Return (x, y) of the center of cell containing provided text 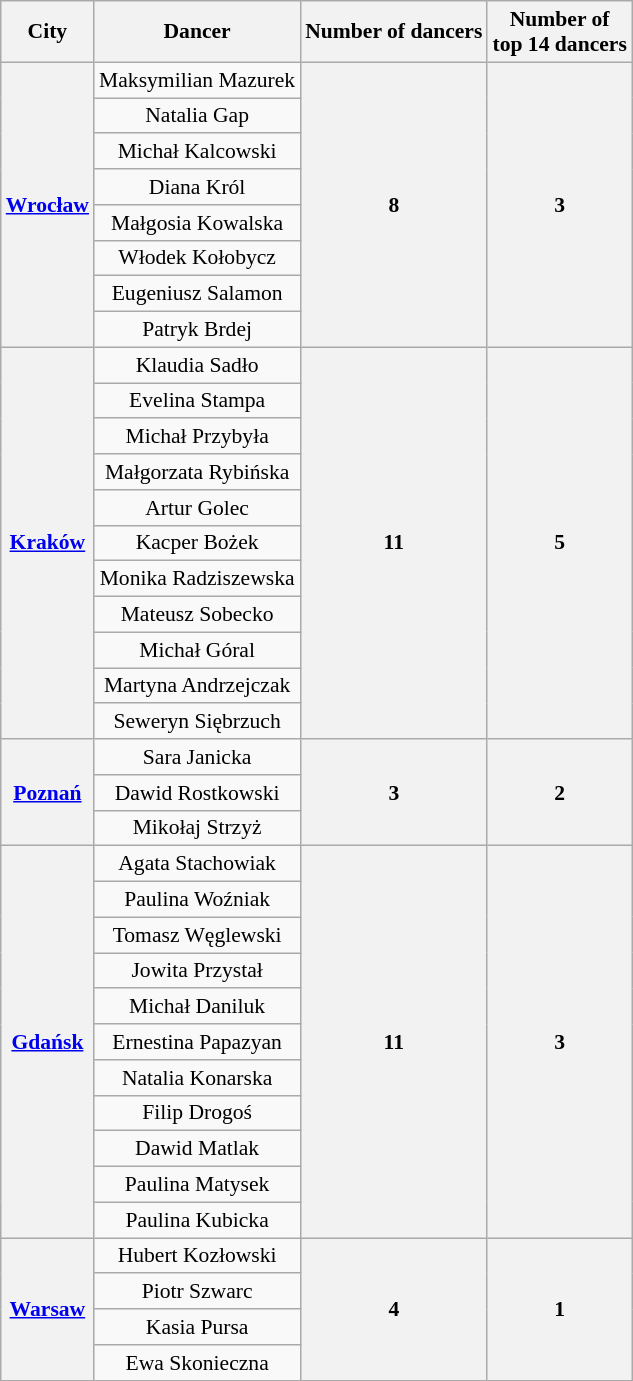
Klaudia Sadło (197, 365)
2 (559, 792)
Dawid Matlak (197, 1149)
Eugeniusz Salamon (197, 294)
Agata Stachowiak (197, 864)
City (48, 32)
Hubert Kozłowski (197, 1256)
Piotr Szwarc (197, 1292)
Paulina Kubicka (197, 1220)
Tomasz Węglewski (197, 935)
Ernestina Papazyan (197, 1042)
Artur Golec (197, 508)
Włodek Kołobycz (197, 258)
Sara Janicka (197, 757)
Michał Góral (197, 650)
Kacper Bożek (197, 543)
Filip Drogoś (197, 1113)
Jowita Przystał (197, 971)
Małgorzata Rybińska (197, 472)
1 (559, 1309)
Maksymilian Mazurek (197, 80)
Kasia Pursa (197, 1327)
Monika Radziszewska (197, 579)
4 (394, 1309)
Warsaw (48, 1309)
Dancer (197, 32)
5 (559, 543)
Dawid Rostkowski (197, 793)
Michał Kalcowski (197, 152)
Mateusz Sobecko (197, 615)
Martyna Andrzejczak (197, 686)
Number oftop 14 dancers (559, 32)
Diana Król (197, 187)
Paulina Woźniak (197, 900)
Kraków (48, 543)
Natalia Gap (197, 116)
Wrocław (48, 204)
Michał Przybyła (197, 437)
Number of dancers (394, 32)
Patryk Brdej (197, 330)
Małgosia Kowalska (197, 223)
8 (394, 204)
Evelina Stampa (197, 401)
Mikołaj Strzyż (197, 828)
Gdańsk (48, 1042)
Ewa Skonieczna (197, 1363)
Paulina Matysek (197, 1185)
Natalia Konarska (197, 1078)
Seweryn Siębrzuch (197, 722)
Michał Daniluk (197, 1007)
Poznań (48, 792)
